Scan for the cell matching the given text and deliver its [x, y] coordinate at center. 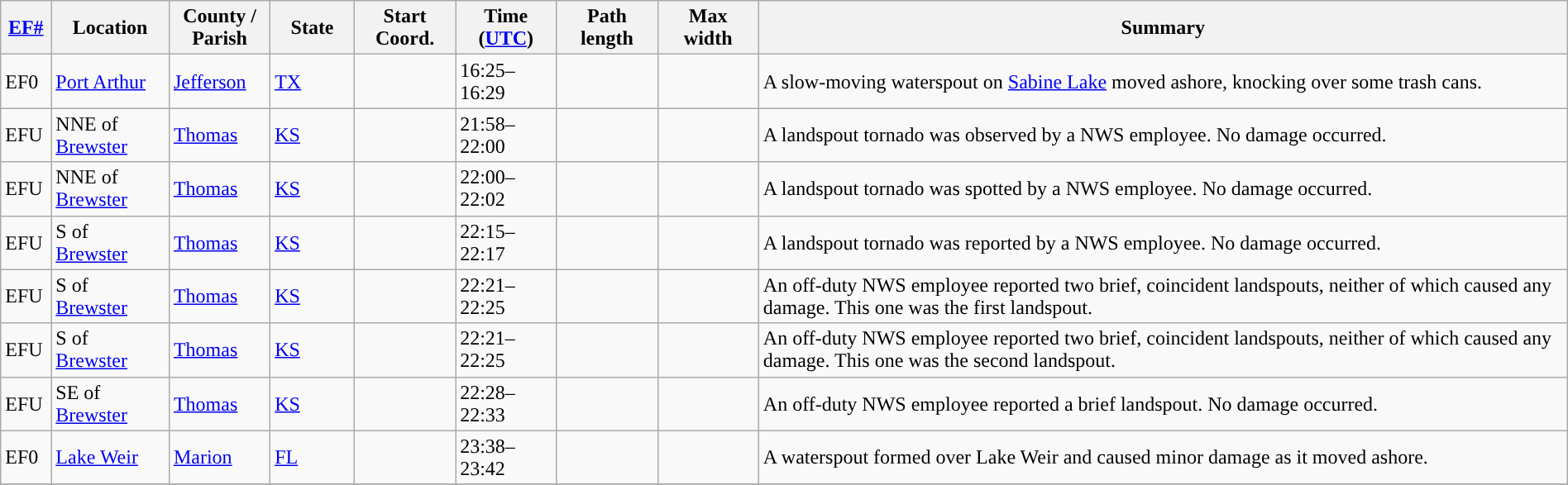
Marion [219, 458]
A landspout tornado was observed by a NWS employee. No damage occurred. [1163, 136]
Location [111, 28]
A waterspout formed over Lake Weir and caused minor damage as it moved ashore. [1163, 458]
A landspout tornado was spotted by a NWS employee. No damage occurred. [1163, 188]
Jefferson [219, 81]
A slow-moving waterspout on Sabine Lake moved ashore, knocking over some trash cans. [1163, 81]
TX [313, 81]
Summary [1163, 28]
FL [313, 458]
Lake Weir [111, 458]
SE of Brewster [111, 403]
County / Parish [219, 28]
22:28–22:33 [506, 403]
23:38–23:42 [506, 458]
An off-duty NWS employee reported two brief, coincident landspouts, neither of which caused any damage. This one was the second landspout. [1163, 350]
Path length [607, 28]
22:00–22:02 [506, 188]
An off-duty NWS employee reported a brief landspout. No damage occurred. [1163, 403]
Port Arthur [111, 81]
21:58–22:00 [506, 136]
16:25–16:29 [506, 81]
An off-duty NWS employee reported two brief, coincident landspouts, neither of which caused any damage. This one was the first landspout. [1163, 296]
22:15–22:17 [506, 243]
Time (UTC) [506, 28]
Max width [708, 28]
EF# [26, 28]
A landspout tornado was reported by a NWS employee. No damage occurred. [1163, 243]
State [313, 28]
Start Coord. [404, 28]
